Search for the cell housing the specified text and yield its [x, y] center coordinate. 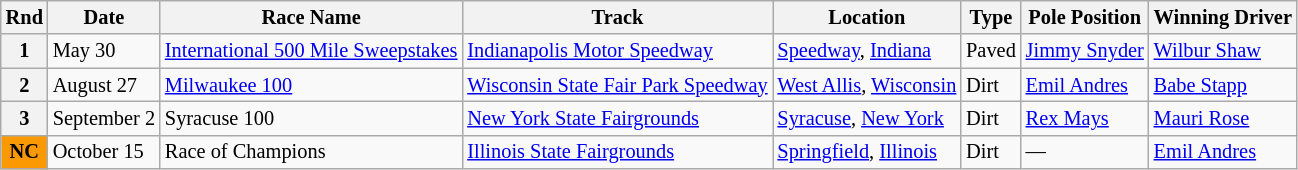
Syracuse, New York [866, 118]
Indianapolis Motor Speedway [617, 51]
Race Name [311, 17]
NC [24, 152]
Syracuse 100 [311, 118]
August 27 [104, 85]
Wisconsin State Fair Park Speedway [617, 85]
Date [104, 17]
October 15 [104, 152]
Type [991, 17]
Milwaukee 100 [311, 85]
Race of Champions [311, 152]
West Allis, Wisconsin [866, 85]
Rnd [24, 17]
Illinois State Fairgrounds [617, 152]
Babe Stapp [1223, 85]
Pole Position [1085, 17]
Rex Mays [1085, 118]
New York State Fairgrounds [617, 118]
Speedway, Indiana [866, 51]
Track [617, 17]
3 [24, 118]
Springfield, Illinois [866, 152]
Mauri Rose [1223, 118]
Location [866, 17]
Winning Driver [1223, 17]
Paved [991, 51]
Wilbur Shaw [1223, 51]
September 2 [104, 118]
— [1085, 152]
International 500 Mile Sweepstakes [311, 51]
2 [24, 85]
Jimmy Snyder [1085, 51]
May 30 [104, 51]
1 [24, 51]
